Provide the (x, y) coordinate of the cell's center where the given text is located.  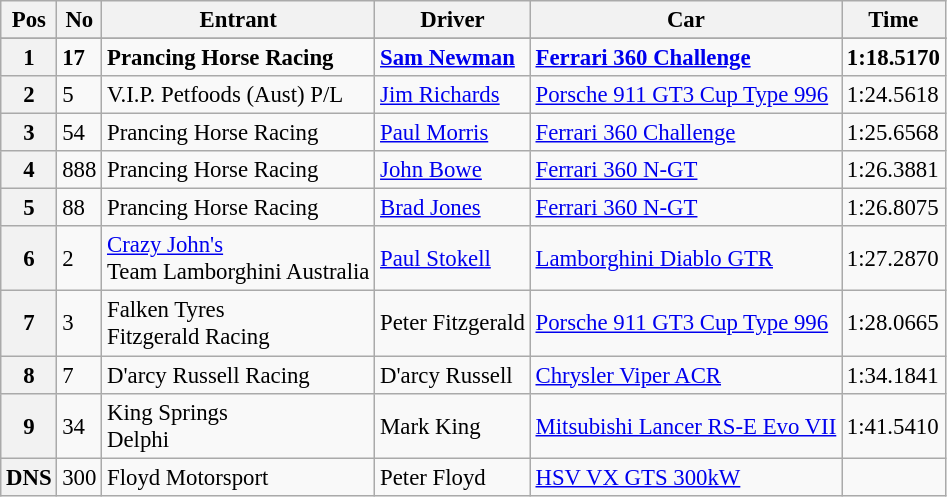
34 (80, 426)
Pos (29, 20)
Falken TyresFitzgerald Racing (238, 324)
1:24.5618 (894, 95)
1:25.6568 (894, 133)
1:27.2870 (894, 258)
HSV VX GTS 300kW (686, 477)
No (80, 20)
4 (29, 170)
DNS (29, 477)
1 (29, 58)
1:18.5170 (894, 58)
8 (29, 375)
1:26.3881 (894, 170)
Mitsubishi Lancer RS-E Evo VII (686, 426)
17 (80, 58)
Car (686, 20)
Chrysler Viper ACR (686, 375)
Mark King (452, 426)
9 (29, 426)
1:41.5410 (894, 426)
V.I.P. Petfoods (Aust) P/L (238, 95)
Entrant (238, 20)
King SpringsDelphi (238, 426)
1:26.8075 (894, 208)
Peter Fitzgerald (452, 324)
Peter Floyd (452, 477)
Lamborghini Diablo GTR (686, 258)
D'arcy Russell Racing (238, 375)
300 (80, 477)
Paul Stokell (452, 258)
54 (80, 133)
Paul Morris (452, 133)
Time (894, 20)
John Bowe (452, 170)
D'arcy Russell (452, 375)
888 (80, 170)
Brad Jones (452, 208)
Jim Richards (452, 95)
Floyd Motorsport (238, 477)
88 (80, 208)
Crazy John'sTeam Lamborghini Australia (238, 258)
Sam Newman (452, 58)
Driver (452, 20)
6 (29, 258)
1:28.0665 (894, 324)
1:34.1841 (894, 375)
